Extract the (x, y) coordinate from the center of the cell holding the provided text.  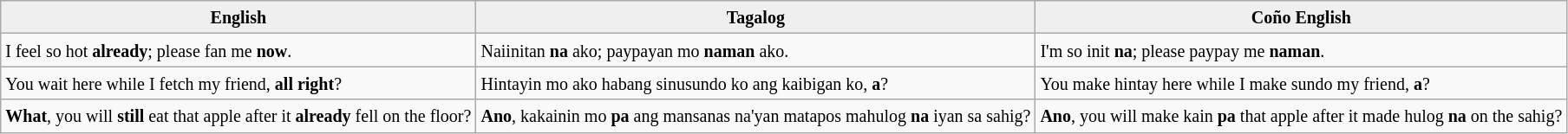
You wait here while I fetch my friend, all right? (238, 83)
You make hintay here while I make sundo my friend, a? (1301, 83)
Naiinitan na ako; paypayan mo naman ako. (756, 50)
I'm so init na; please paypay me naman. (1301, 50)
Coño English (1301, 17)
English (238, 17)
Tagalog (756, 17)
I feel so hot already; please fan me now. (238, 50)
What, you will still eat that apple after it already fell on the floor? (238, 116)
Ano, you will make kain pa that apple after it made hulog na on the sahig? (1301, 116)
Hintayin mo ako habang sinusundo ko ang kaibigan ko, a? (756, 83)
Ano, kakainin mo pa ang mansanas na'yan matapos mahulog na iyan sa sahig? (756, 116)
